Detect which cell encompasses the target text, then output its (x, y) center coordinate. 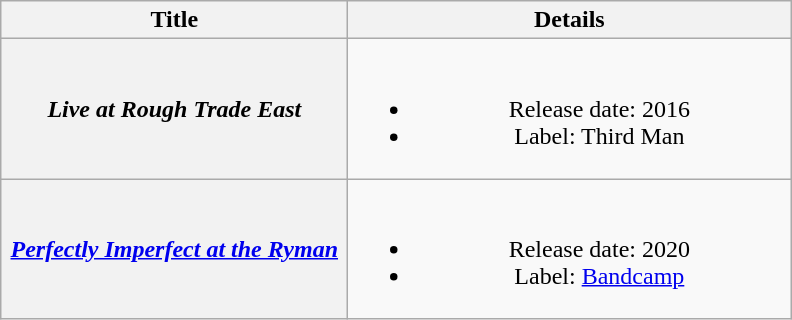
Details (570, 20)
Release date: 2016Label: Third Man (570, 109)
Live at Rough Trade East (174, 109)
Perfectly Imperfect at the Ryman (174, 249)
Title (174, 20)
Release date: 2020Label: Bandcamp (570, 249)
